Return the (x, y) coordinate for the center point of the cell that contains the specified text.  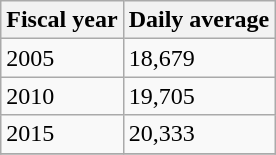
18,679 (199, 58)
2015 (62, 134)
2010 (62, 96)
Daily average (199, 20)
2005 (62, 58)
20,333 (199, 134)
19,705 (199, 96)
Fiscal year (62, 20)
